Identify which cell holds the provided text, then report its [x, y] central coordinate. 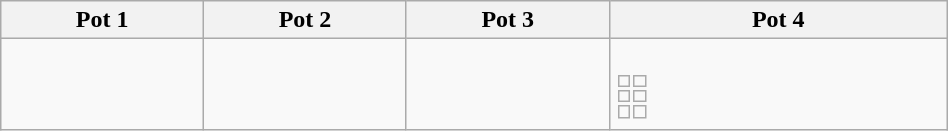
Pot 1 [102, 20]
Pot 4 [778, 20]
Pot 3 [508, 20]
Pot 2 [306, 20]
